Find where the given text appears and provide that cell's center as [X, Y] coordinate. 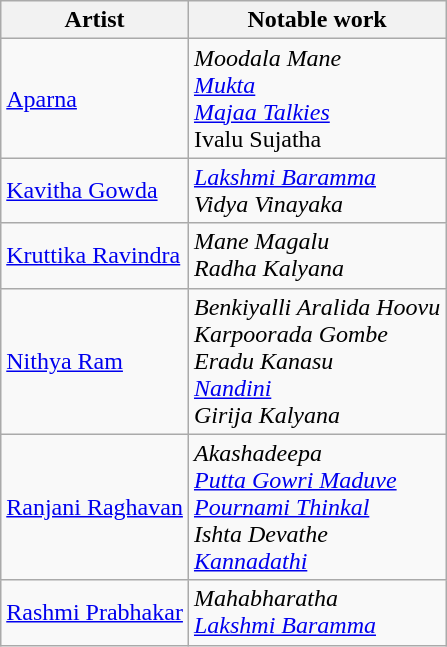
Mane MagaluRadha Kalyana [316, 256]
Aparna [95, 98]
Benkiyalli Aralida Hoovu Karpoorada GombeEradu KanasuNandiniGirija Kalyana [316, 361]
Notable work [316, 20]
Kavitha Gowda [95, 190]
Kruttika Ravindra [95, 256]
Rashmi Prabhakar [95, 612]
Lakshmi BarammaVidya Vinayaka [316, 190]
Ranjani Raghavan [95, 507]
MahabharathaLakshmi Baramma [316, 612]
Nithya Ram [95, 361]
AkashadeepaPutta Gowri MaduvePournami ThinkalIshta DevatheKannadathi [316, 507]
Artist [95, 20]
Moodala ManeMuktaMajaa TalkiesIvalu Sujatha [316, 98]
